Return the [X, Y] coordinate for the center point of the cell that contains the specified text.  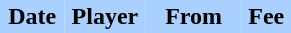
From [194, 16]
Date [32, 16]
Player [106, 16]
Fee [266, 16]
